Return the (x, y) coordinate for the center point of the cell that contains the specified text.  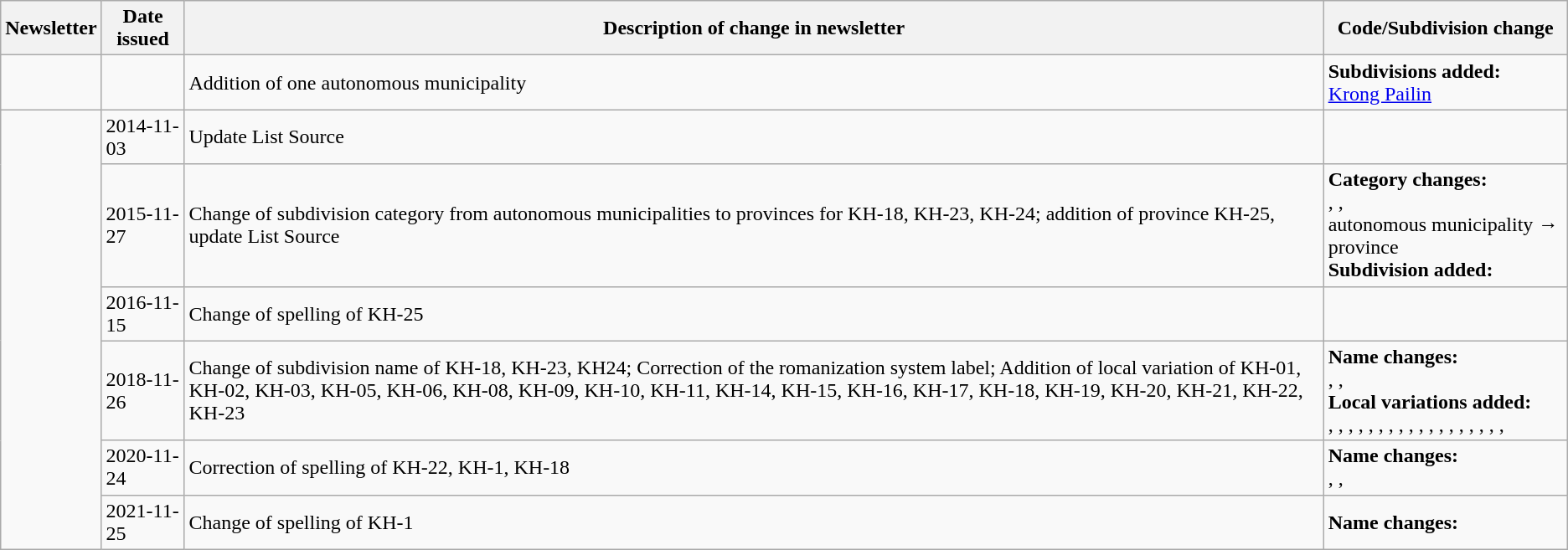
2014-11-03 (142, 137)
Code/Subdivision change (1446, 28)
2018-11-26 (142, 390)
Change of spelling of KH-1 (754, 522)
Change of spelling of KH-25 (754, 313)
2015-11-27 (142, 225)
Date issued (142, 28)
Subdivisions added: Krong Pailin (1446, 82)
Addition of one autonomous municipality (754, 82)
2020-11-24 (142, 467)
Update List Source (754, 137)
Name changes:, , Local variations added:, , , , , , , , , , , , , , , , , , (1446, 390)
Description of change in newsletter (754, 28)
Category changes:, , autonomous municipality → provinceSubdivision added: (1446, 225)
Name changes: (1446, 522)
Name changes:, , (1446, 467)
Newsletter (51, 28)
Correction of spelling of KH-22, KH-1, KH-18 (754, 467)
Change of subdivision category from autonomous municipalities to provinces for KH-18, KH-23, KH-24; addition of province KH-25, update List Source (754, 225)
2016-11-15 (142, 313)
2021-11-25 (142, 522)
